Capture the cell that displays the provided text and extract its [x, y] central coordinate. 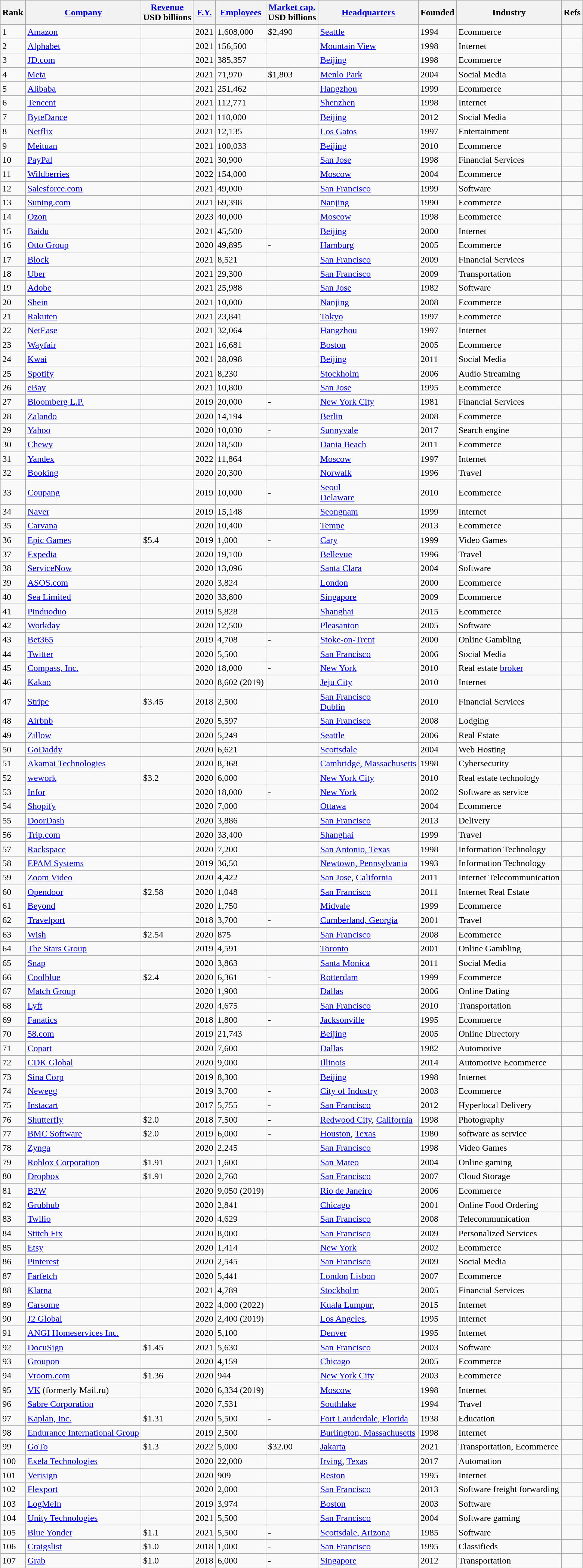
36,50 [241, 863]
Web Hosting [509, 749]
2,545 [241, 1262]
16,681 [241, 345]
106 [13, 1546]
4,000 (2022) [241, 1304]
Uber [83, 274]
Opendoor [83, 892]
Real estate broker [509, 668]
Los Angeles, [368, 1319]
1 [13, 32]
1993 [437, 863]
Spotify [83, 373]
20,000 [241, 402]
Akamai Technologies [83, 764]
$2,490 [292, 32]
76 [13, 1119]
Sunnyvale [368, 430]
3,886 [241, 820]
3 [13, 60]
$3.2 [167, 778]
Mountain View [368, 46]
Baidu [83, 231]
2014 [437, 1062]
26 [13, 387]
Education [509, 1418]
Etsy [83, 1248]
Employees [241, 13]
69 [13, 1020]
944 [241, 1376]
33,400 [241, 835]
5,249 [241, 735]
Rakuten [83, 316]
Sea Limited [83, 597]
Scottsdale [368, 749]
Kuala Lumpur, [368, 1304]
Rank [13, 13]
Online Dating [509, 991]
Endurance International Group [83, 1433]
Norwalk [368, 473]
Hyperlocal Delivery [509, 1105]
29 [13, 430]
110,000 [241, 117]
Audio Streaming [509, 373]
5,755 [241, 1105]
8,368 [241, 764]
$1,803 [292, 74]
Snap [83, 963]
Zalando [83, 416]
5 [13, 89]
Tokyo [368, 316]
Naver [83, 512]
58.com [83, 1034]
Delivery [509, 820]
LogMeIn [83, 1504]
Stitch Fix [83, 1233]
4,159 [241, 1362]
ServiceNow [83, 568]
5,828 [241, 611]
Shenzhen [368, 103]
96 [13, 1404]
4,675 [241, 1006]
28 [13, 416]
1980 [437, 1134]
Online Food Ordering [509, 1205]
15,148 [241, 512]
73 [13, 1077]
Beyond [83, 906]
24 [13, 359]
28,098 [241, 359]
21 [13, 316]
Airbnb [83, 721]
81 [13, 1191]
1,048 [241, 892]
25 [13, 373]
Verisign [83, 1475]
F.Y. [204, 13]
8,602 (2019) [241, 682]
49,895 [241, 245]
Entertainment [509, 131]
909 [241, 1475]
2023 [204, 217]
8,230 [241, 373]
Illinois [368, 1062]
Trip.com [83, 835]
92 [13, 1347]
35 [13, 526]
Grubhub [83, 1205]
8,000 [241, 1233]
61 [13, 906]
Alibaba [83, 89]
$1.45 [167, 1347]
251,462 [241, 89]
13 [13, 203]
Chewy [83, 445]
10,800 [241, 387]
62 [13, 920]
4,789 [241, 1290]
99 [13, 1447]
32,064 [241, 331]
Dania Beach [368, 445]
9,000 [241, 1062]
Photography [509, 1119]
ANGI Homeservices Inc. [83, 1333]
100,033 [241, 145]
London [368, 583]
103 [13, 1504]
33 [13, 492]
Carvana [83, 526]
6,361 [241, 977]
Toronto [368, 949]
89 [13, 1304]
Bloomberg L.P. [83, 402]
ASOS.com [83, 583]
Santa Monica [368, 963]
Vroom.com [83, 1376]
Pinterest [83, 1262]
BMC Software [83, 1134]
Fanatics [83, 1020]
Amazon [83, 32]
Sina Corp [83, 1077]
33,800 [241, 597]
San Francisco Dublin [368, 702]
20 [13, 302]
57 [13, 849]
Automotive Ecommerce [509, 1062]
43 [13, 639]
22 [13, 331]
107 [13, 1561]
1981 [437, 402]
56 [13, 835]
CDK Global [83, 1062]
7,531 [241, 1404]
7,500 [241, 1119]
Cumberland, Georgia [368, 920]
2,400 (2019) [241, 1319]
1990 [437, 203]
12,500 [241, 625]
Founded [437, 13]
21,743 [241, 1034]
156,500 [241, 46]
Grab [83, 1561]
Industry [509, 13]
97 [13, 1418]
Lodging [509, 721]
71,970 [241, 74]
42 [13, 625]
Zynga [83, 1148]
37 [13, 554]
12,135 [241, 131]
Software freight forwarding [509, 1489]
84 [13, 1233]
Software as service [509, 792]
14 [13, 217]
38 [13, 568]
Meituan [83, 145]
Twitter [83, 654]
5,597 [241, 721]
7,600 [241, 1048]
66 [13, 977]
29,300 [241, 274]
5,630 [241, 1347]
75 [13, 1105]
Kaplan, Inc. [83, 1418]
Unity Technologies [83, 1518]
Burlington, Massachusetts [368, 1433]
Personalized Services [509, 1233]
Bet365 [83, 639]
10,400 [241, 526]
68 [13, 1006]
Seongnam [368, 512]
Tempe [368, 526]
$2.4 [167, 977]
Classifieds [509, 1546]
95 [13, 1390]
Stoke-on-Trent [368, 639]
87 [13, 1276]
101 [13, 1475]
49 [13, 735]
45,500 [241, 231]
Kwai [83, 359]
67 [13, 991]
Dropbox [83, 1176]
Travelport [83, 920]
Flexport [83, 1489]
Compass, Inc. [83, 668]
25,988 [241, 288]
45 [13, 668]
EPAM Systems [83, 863]
$1.36 [167, 1376]
Online gaming [509, 1162]
6,334 (2019) [241, 1390]
Rotterdam [368, 977]
31 [13, 459]
Exela Technologies [83, 1461]
1,750 [241, 906]
7,200 [241, 849]
Cambridge, Massachusetts [368, 764]
Jakarta [368, 1447]
Southlake [368, 1404]
85 [13, 1248]
78 [13, 1148]
Instacart [83, 1105]
65 [13, 963]
4,422 [241, 877]
$1.3 [167, 1447]
39 [13, 583]
Shutterfly [83, 1119]
Netflix [83, 131]
4 [13, 74]
San Antonio, Texas [368, 849]
Cary [368, 540]
Telecommunication [509, 1219]
Transportation, Ecommerce [509, 1447]
Meta [83, 74]
Newtown, Pennsylvania [368, 863]
80 [13, 1176]
69,398 [241, 203]
3,863 [241, 963]
ByteDance [83, 117]
55 [13, 820]
64 [13, 949]
4,591 [241, 949]
2,000 [241, 1489]
Zoom Video [83, 877]
50 [13, 749]
94 [13, 1376]
2 [13, 46]
51 [13, 764]
41 [13, 611]
Software gaming [509, 1518]
Coupang [83, 492]
1,600 [241, 1162]
47 [13, 702]
2,245 [241, 1148]
14,194 [241, 416]
Real estate technology [509, 778]
Stripe [83, 702]
Shopify [83, 806]
Internet Telecommunication [509, 877]
77 [13, 1134]
102 [13, 1489]
1985 [437, 1532]
20,300 [241, 473]
1,414 [241, 1248]
SeoulDelaware [368, 492]
GoDaddy [83, 749]
Newegg [83, 1091]
40 [13, 597]
63 [13, 935]
Epic Games [83, 540]
Irving, Texas [368, 1461]
98 [13, 1433]
105 [13, 1532]
12 [13, 188]
Groupon [83, 1362]
Wildberries [83, 174]
40,000 [241, 217]
9,050 (2019) [241, 1191]
18,500 [241, 445]
$1.31 [167, 1418]
Adobe [83, 288]
5,100 [241, 1333]
Cloud Storage [509, 1176]
B2W [83, 1191]
34 [13, 512]
Reston [368, 1475]
36 [13, 540]
Booking [83, 473]
46 [13, 682]
83 [13, 1219]
88 [13, 1290]
104 [13, 1518]
82 [13, 1205]
16 [13, 245]
Wish [83, 935]
DocuSign [83, 1347]
Rackspace [83, 849]
Refs [572, 13]
19,100 [241, 554]
Lyft [83, 1006]
Sabre Corporation [83, 1404]
Otto Group [83, 245]
32 [13, 473]
2,760 [241, 1176]
10 [13, 160]
J2 Global [83, 1319]
Farfetch [83, 1276]
1,800 [241, 1020]
13,096 [241, 568]
48 [13, 721]
58 [13, 863]
Search engine [509, 430]
60 [13, 892]
53 [13, 792]
Infor [83, 792]
$2.58 [167, 892]
3,974 [241, 1504]
23,841 [241, 316]
Market cap.USD billions [292, 13]
San Jose, California [368, 877]
875 [241, 935]
Ozon [83, 217]
Pinduoduo [83, 611]
Rio de Janeiro [368, 1191]
$2.54 [167, 935]
Suning.com [83, 203]
Carsome [83, 1304]
NetEase [83, 331]
Match Group [83, 991]
Midvale [368, 906]
JD.com [83, 60]
7,000 [241, 806]
Fort Lauderdale, Florida [368, 1418]
VK (formerly Mail.ru) [83, 1390]
91 [13, 1333]
154,000 [241, 174]
11 [13, 174]
79 [13, 1162]
4,629 [241, 1219]
49,000 [241, 188]
$32.00 [292, 1447]
Cybersecurity [509, 764]
8,300 [241, 1077]
44 [13, 654]
Zillow [83, 735]
Shein [83, 302]
Workday [83, 625]
1,608,000 [241, 32]
Pleasanton [368, 625]
18 [13, 274]
$1.1 [167, 1532]
Yandex [83, 459]
Redwood City, California [368, 1119]
30,900 [241, 160]
Denver [368, 1333]
23 [13, 345]
3,824 [241, 583]
30 [13, 445]
59 [13, 877]
Jeju City [368, 682]
Expedia [83, 554]
Craigslist [83, 1546]
Wayfair [83, 345]
Coolblue [83, 977]
San Mateo [368, 1162]
wework [83, 778]
Los Gatos [368, 131]
90 [13, 1319]
27 [13, 402]
Internet Real Estate [509, 892]
Online Directory [509, 1034]
52 [13, 778]
72 [13, 1062]
London Lisbon [368, 1276]
Bellevue [368, 554]
1938 [437, 1418]
4,708 [241, 639]
Berlin [368, 416]
Copart [83, 1048]
Real Estate [509, 735]
71 [13, 1048]
7 [13, 117]
8 [13, 131]
GoTo [83, 1447]
22,000 [241, 1461]
PayPal [83, 160]
City of Industry [368, 1091]
9 [13, 145]
86 [13, 1262]
software as service [509, 1134]
$5.4 [167, 540]
5,441 [241, 1276]
$3.45 [167, 702]
DoorDash [83, 820]
100 [13, 1461]
8,521 [241, 260]
Twilio [83, 1219]
112,771 [241, 103]
Klarna [83, 1290]
17 [13, 260]
Kakao [83, 682]
Headquarters [368, 13]
15 [13, 231]
Houston, Texas [368, 1134]
Salesforce.com [83, 188]
Block [83, 260]
6,621 [241, 749]
Automotive [509, 1048]
2,841 [241, 1205]
Scottsdale, Arizona [368, 1532]
The Stars Group [83, 949]
Alphabet [83, 46]
Yahoo [83, 430]
11,864 [241, 459]
RevenueUSD billions [167, 13]
54 [13, 806]
Roblox Corporation [83, 1162]
Hamburg [368, 245]
1,900 [241, 991]
70 [13, 1034]
Menlo Park [368, 74]
10,030 [241, 430]
eBay [83, 387]
Jacksonville [368, 1020]
74 [13, 1091]
Automation [509, 1461]
Company [83, 13]
5,000 [241, 1447]
19 [13, 288]
6 [13, 103]
93 [13, 1362]
Tencent [83, 103]
Santa Clara [368, 568]
Blue Yonder [83, 1532]
Ottawa [368, 806]
385,357 [241, 60]
